For the text-containing cell, return its midpoint in (x, y) coordinate format. 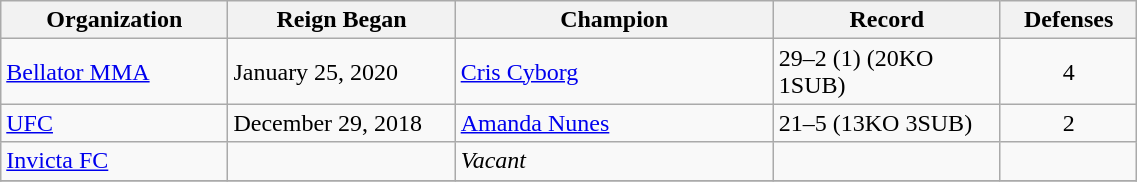
Organization (114, 20)
Cris Cyborg (614, 72)
Reign Began (342, 20)
December 29, 2018 (342, 123)
4 (1068, 72)
Bellator MMA (114, 72)
UFC (114, 123)
Record (886, 20)
2 (1068, 123)
January 25, 2020 (342, 72)
21–5 (13KO 3SUB) (886, 123)
29–2 (1) (20KO 1SUB) (886, 72)
Champion (614, 20)
Invicta FC (114, 161)
Vacant (614, 161)
Defenses (1068, 20)
Amanda Nunes (614, 123)
